Determine the [x, y] coordinate at the center of the cell enclosing the given text.  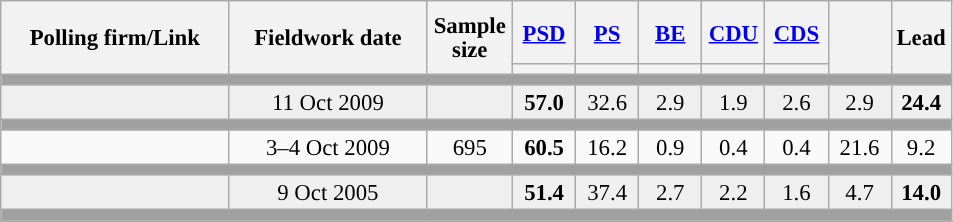
3–4 Oct 2009 [328, 148]
9.2 [921, 148]
37.4 [608, 194]
14.0 [921, 194]
Lead [921, 38]
PSD [544, 32]
51.4 [544, 194]
4.7 [860, 194]
2.2 [734, 194]
32.6 [608, 102]
0.9 [670, 148]
1.9 [734, 102]
24.4 [921, 102]
CDU [734, 32]
9 Oct 2005 [328, 194]
695 [470, 148]
21.6 [860, 148]
Fieldwork date [328, 38]
CDS [796, 32]
2.6 [796, 102]
Sample size [470, 38]
60.5 [544, 148]
11 Oct 2009 [328, 102]
16.2 [608, 148]
1.6 [796, 194]
PS [608, 32]
Polling firm/Link [115, 38]
BE [670, 32]
2.7 [670, 194]
57.0 [544, 102]
